Return the (X, Y) coordinate for the center point of the cell that contains the specified text.  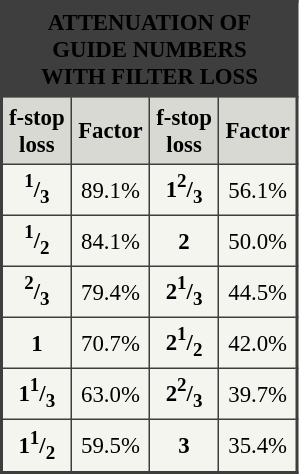
56.1% (258, 190)
12/3 (184, 190)
11/2 (37, 446)
11/3 (37, 394)
ATTENUATION OFGUIDE NUMBERSWITH FILTER LOSS (150, 50)
1 (37, 344)
1/2 (37, 242)
89.1% (110, 190)
1/3 (37, 190)
79.4% (110, 292)
22/3 (184, 394)
21/2 (184, 344)
2 (184, 242)
50.0% (258, 242)
2/3 (37, 292)
35.4% (258, 446)
21/3 (184, 292)
70.7% (110, 344)
84.1% (110, 242)
3 (184, 446)
63.0% (110, 394)
39.7% (258, 394)
42.0% (258, 344)
44.5% (258, 292)
59.5% (110, 446)
